Detect which cell encompasses the target text, then output its (X, Y) center coordinate. 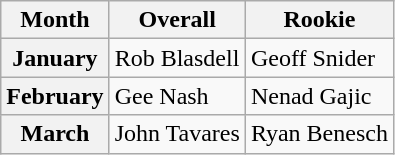
March (55, 134)
Ryan Benesch (319, 134)
February (55, 96)
Rookie (319, 20)
Geoff Snider (319, 58)
Rob Blasdell (177, 58)
Gee Nash (177, 96)
January (55, 58)
Nenad Gajic (319, 96)
Overall (177, 20)
John Tavares (177, 134)
Month (55, 20)
